Pinpoint the cell where the given text exists, returning its (x, y) midpoint coordinate. 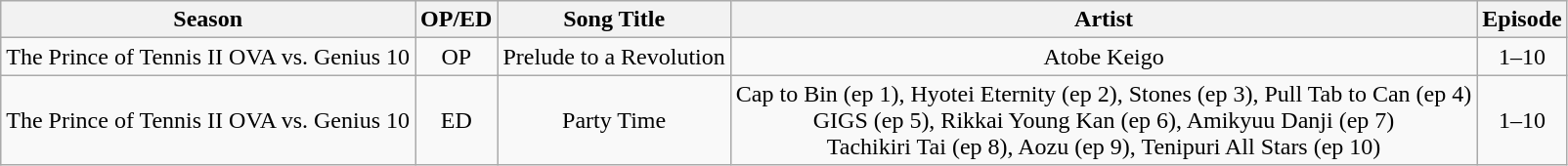
Season (208, 20)
Party Time (614, 120)
OP/ED (457, 20)
Song Title (614, 20)
Episode (1522, 20)
ED (457, 120)
Atobe Keigo (1103, 57)
Prelude to a Revolution (614, 57)
Artist (1103, 20)
OP (457, 57)
